Return the (X, Y) coordinate for the center point of the cell that contains the specified text.  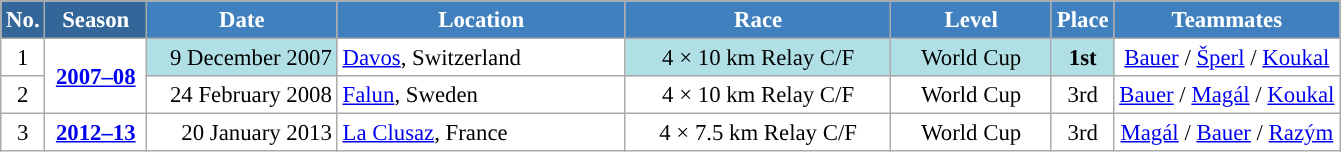
No. (23, 20)
Magál / Bauer / Razým (1227, 133)
Falun, Sweden (481, 95)
Location (481, 20)
2007–08 (96, 76)
1st (1082, 58)
Teammates (1227, 20)
Race (758, 20)
Date (242, 20)
9 December 2007 (242, 58)
4 × 7.5 km Relay C/F (758, 133)
Season (96, 20)
2 (23, 95)
24 February 2008 (242, 95)
Davos, Switzerland (481, 58)
1 (23, 58)
2012–13 (96, 133)
20 January 2013 (242, 133)
Bauer / Magál / Koukal (1227, 95)
3 (23, 133)
Place (1082, 20)
Level (972, 20)
La Clusaz, France (481, 133)
Bauer / Šperl / Koukal (1227, 58)
